Capture the cell that displays the provided text and extract its [X, Y] central coordinate. 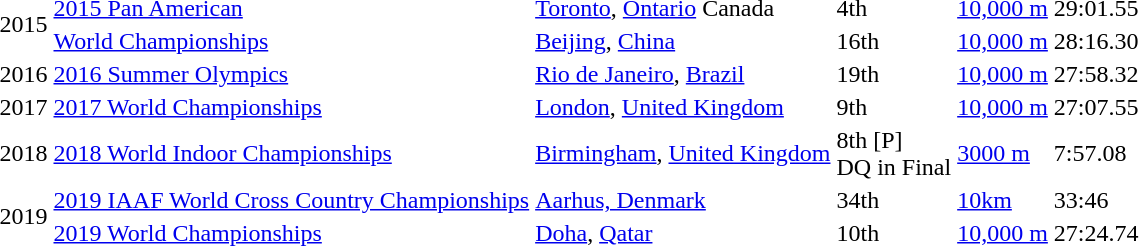
2018 World Indoor Championships [292, 154]
10km [1003, 200]
Aarhus, Denmark [683, 200]
8th [P] DQ in Final [894, 154]
3000 m [1003, 154]
19th [894, 74]
Rio de Janeiro, Brazil [683, 74]
2017 World Championships [292, 107]
2016 Summer Olympics [292, 74]
2019 IAAF World Cross Country Championships [292, 200]
Birmingham, United Kingdom [683, 154]
16th [894, 41]
9th [894, 107]
Beijing, China [683, 41]
London, United Kingdom [683, 107]
World Championships [292, 41]
34th [894, 200]
